For the text-containing cell, return its midpoint in (X, Y) coordinate format. 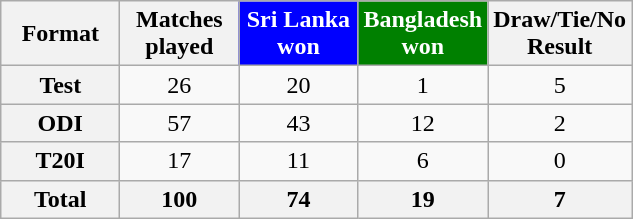
ODI (60, 123)
0 (560, 161)
19 (423, 199)
43 (298, 123)
20 (298, 85)
57 (180, 123)
100 (180, 199)
7 (560, 199)
Draw/Tie/No Result (560, 34)
Total (60, 199)
Format (60, 34)
2 (560, 123)
Matches played (180, 34)
Bangladesh won (423, 34)
12 (423, 123)
1 (423, 85)
T20I (60, 161)
5 (560, 85)
Sri Lanka won (298, 34)
6 (423, 161)
11 (298, 161)
Test (60, 85)
26 (180, 85)
74 (298, 199)
17 (180, 161)
